Return the [X, Y] coordinate for the center point of the cell that contains the specified text.  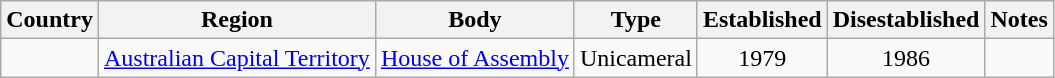
1979 [762, 58]
Body [474, 20]
Unicameral [636, 58]
Country [50, 20]
Type [636, 20]
Region [236, 20]
Notes [1019, 20]
House of Assembly [474, 58]
Established [762, 20]
Disestablished [906, 20]
1986 [906, 58]
Australian Capital Territory [236, 58]
